Extract the (X, Y) coordinate from the center of the cell holding the provided text.  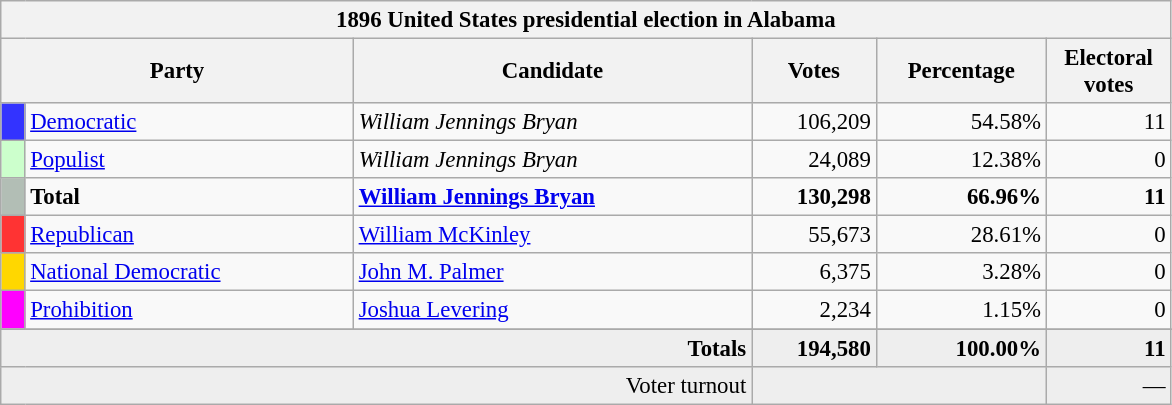
66.96% (961, 197)
Totals (376, 348)
— (1108, 385)
William McKinley (552, 235)
Party (178, 72)
John M. Palmer (552, 273)
Republican (189, 235)
106,209 (814, 122)
28.61% (961, 235)
National Democratic (189, 273)
Percentage (961, 72)
130,298 (814, 197)
Electoral votes (1108, 72)
Candidate (552, 72)
Prohibition (189, 310)
1.15% (961, 310)
Democratic (189, 122)
1896 United States presidential election in Alabama (586, 20)
Total (189, 197)
100.00% (961, 348)
Votes (814, 72)
3.28% (961, 273)
54.58% (961, 122)
194,580 (814, 348)
Joshua Levering (552, 310)
24,089 (814, 160)
Voter turnout (376, 385)
55,673 (814, 235)
6,375 (814, 273)
2,234 (814, 310)
Populist (189, 160)
12.38% (961, 160)
